Provide the [x, y] coordinate of the cell's center where the given text is located.  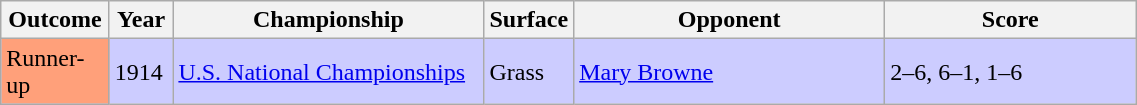
Opponent [730, 20]
Grass [529, 72]
U.S. National Championships [328, 72]
Outcome [56, 20]
Surface [529, 20]
Score [1010, 20]
Championship [328, 20]
Mary Browne [730, 72]
Year [141, 20]
Runner-up [56, 72]
1914 [141, 72]
2–6, 6–1, 1–6 [1010, 72]
